Determine the (X, Y) coordinate at the center of the cell enclosing the given text.  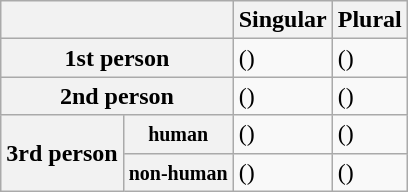
Plural (370, 20)
human (178, 134)
Singular (282, 20)
3rd person (62, 153)
2nd person (117, 96)
non-human (178, 172)
1st person (117, 58)
